Identify which cell holds the provided text, then report its (x, y) central coordinate. 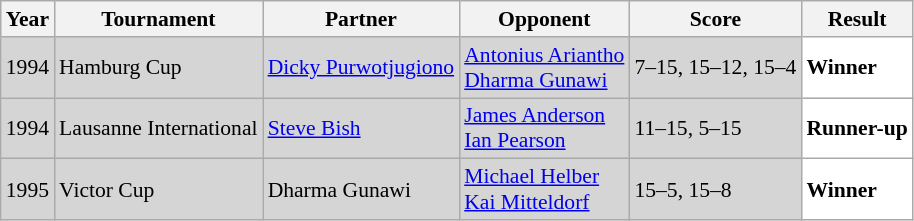
Victor Cup (158, 190)
Lausanne International (158, 128)
Result (856, 19)
Dharma Gunawi (362, 190)
James Anderson Ian Pearson (544, 128)
Antonius Ariantho Dharma Gunawi (544, 68)
11–15, 5–15 (715, 128)
Opponent (544, 19)
Hamburg Cup (158, 68)
Michael Helber Kai Mitteldorf (544, 190)
Year (28, 19)
7–15, 15–12, 15–4 (715, 68)
Dicky Purwotjugiono (362, 68)
Score (715, 19)
Tournament (158, 19)
15–5, 15–8 (715, 190)
Partner (362, 19)
Steve Bish (362, 128)
1995 (28, 190)
Runner-up (856, 128)
